Determine the [X, Y] coordinate at the center of the cell enclosing the given text.  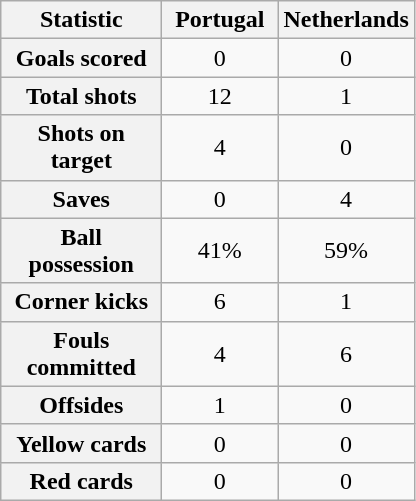
12 [220, 96]
59% [346, 250]
Total shots [82, 96]
Netherlands [346, 20]
Portugal [220, 20]
41% [220, 250]
Statistic [82, 20]
Shots on target [82, 148]
Red cards [82, 481]
Corner kicks [82, 302]
Offsides [82, 405]
Yellow cards [82, 443]
Ball possession [82, 250]
Fouls committed [82, 354]
Goals scored [82, 58]
Saves [82, 199]
